Return the (x, y) coordinate for the center point of the cell that contains the specified text.  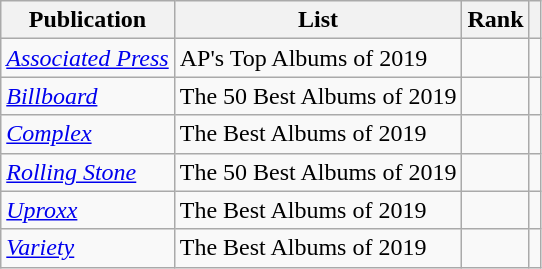
Rolling Stone (88, 172)
Complex (88, 134)
Associated Press (88, 58)
Publication (88, 20)
Billboard (88, 96)
Rank (496, 20)
AP's Top Albums of 2019 (318, 58)
Variety (88, 248)
Uproxx (88, 210)
List (318, 20)
